Detect which cell encompasses the target text, then output its (X, Y) center coordinate. 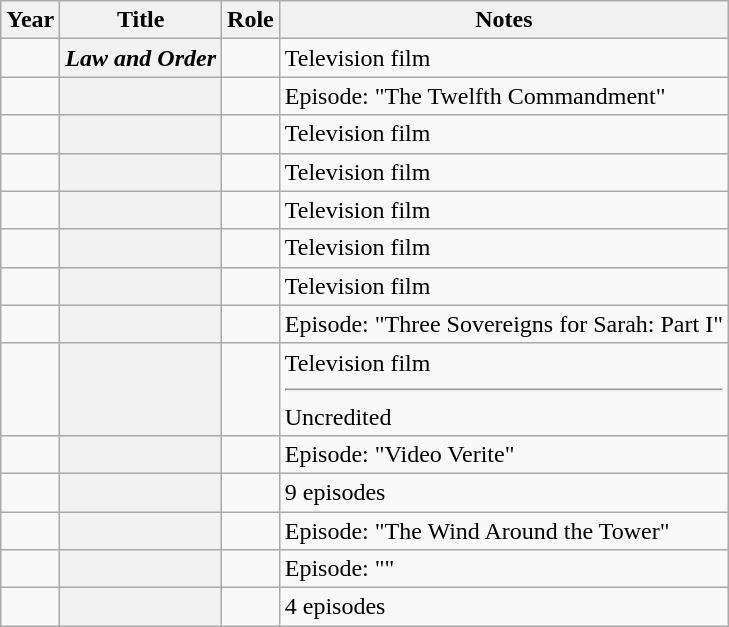
Episode: "The Twelfth Commandment" (504, 96)
Law and Order (141, 58)
Year (30, 20)
Episode: "" (504, 569)
Television filmUncredited (504, 389)
9 episodes (504, 492)
Title (141, 20)
Episode: "Three Sovereigns for Sarah: Part I" (504, 324)
Episode: "The Wind Around the Tower" (504, 531)
Episode: "Video Verite" (504, 454)
Notes (504, 20)
Role (251, 20)
4 episodes (504, 607)
